Extract the [x, y] coordinate from the center of the cell holding the provided text.  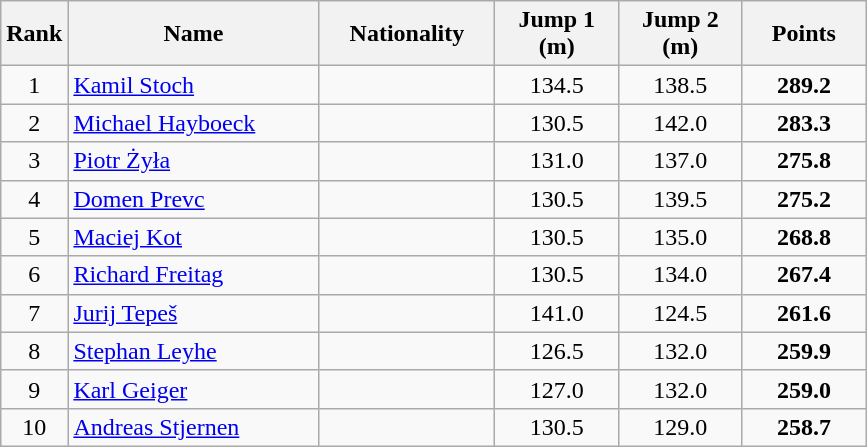
142.0 [681, 123]
Kamil Stoch [194, 85]
Stephan Leyhe [194, 351]
3 [34, 161]
8 [34, 351]
134.0 [681, 275]
283.3 [804, 123]
Rank [34, 34]
9 [34, 389]
275.2 [804, 199]
2 [34, 123]
10 [34, 427]
138.5 [681, 85]
131.0 [557, 161]
141.0 [557, 313]
Karl Geiger [194, 389]
124.5 [681, 313]
137.0 [681, 161]
135.0 [681, 237]
275.8 [804, 161]
Andreas Stjernen [194, 427]
6 [34, 275]
Maciej Kot [194, 237]
1 [34, 85]
126.5 [557, 351]
289.2 [804, 85]
129.0 [681, 427]
5 [34, 237]
267.4 [804, 275]
4 [34, 199]
139.5 [681, 199]
134.5 [557, 85]
Jurij Tepeš [194, 313]
Domen Prevc [194, 199]
Richard Freitag [194, 275]
259.9 [804, 351]
7 [34, 313]
Points [804, 34]
258.7 [804, 427]
259.0 [804, 389]
261.6 [804, 313]
268.8 [804, 237]
Nationality [407, 34]
Jump 2 (m) [681, 34]
Piotr Żyła [194, 161]
127.0 [557, 389]
Michael Hayboeck [194, 123]
Jump 1 (m) [557, 34]
Name [194, 34]
